Return the (x, y) coordinate for the center point of the cell that contains the specified text.  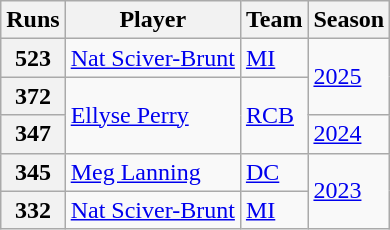
Ellyse Perry (152, 115)
345 (33, 172)
2024 (349, 134)
332 (33, 210)
347 (33, 134)
Player (152, 20)
2025 (349, 77)
Season (349, 20)
Meg Lanning (152, 172)
RCB (274, 115)
Runs (33, 20)
2023 (349, 191)
523 (33, 58)
DC (274, 172)
Team (274, 20)
372 (33, 96)
